Return [x, y] of the center of cell containing provided text 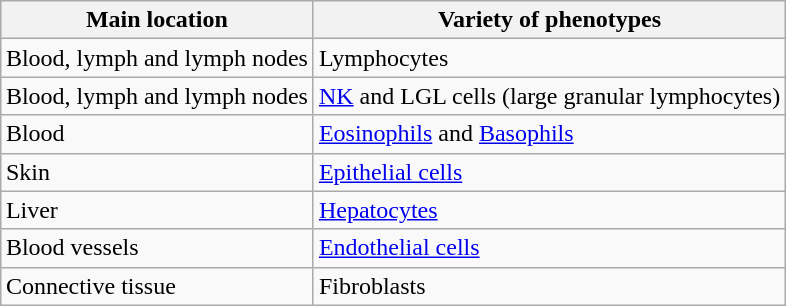
NK and LGL cells (large granular lymphocytes) [549, 96]
Hepatocytes [549, 210]
Blood vessels [156, 248]
Variety of phenotypes [549, 20]
Fibroblasts [549, 286]
Epithelial cells [549, 172]
Liver [156, 210]
Blood [156, 134]
Eosinophils and Basophils [549, 134]
Connective tissue [156, 286]
Lymphocytes [549, 58]
Main location [156, 20]
Endothelial cells [549, 248]
Skin [156, 172]
